Detect which cell encompasses the target text, then output its (X, Y) center coordinate. 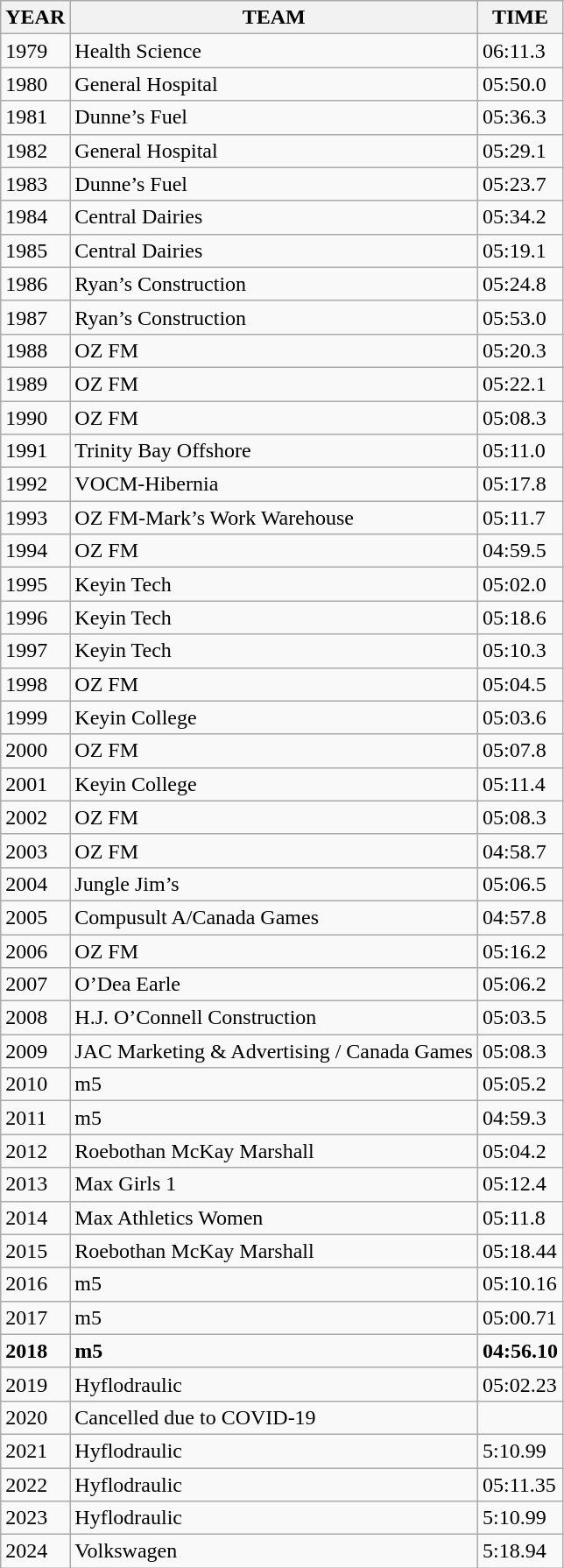
05:00.71 (520, 1317)
05:17.8 (520, 484)
TEAM (274, 18)
05:34.2 (520, 217)
Health Science (274, 51)
05:07.8 (520, 751)
05:23.7 (520, 184)
2016 (35, 1284)
Jungle Jim’s (274, 884)
1989 (35, 384)
2011 (35, 1118)
2008 (35, 1018)
2017 (35, 1317)
04:58.7 (520, 851)
05:11.8 (520, 1218)
1993 (35, 518)
05:36.3 (520, 117)
2023 (35, 1518)
1987 (35, 317)
2018 (35, 1351)
05:12.4 (520, 1184)
YEAR (35, 18)
2003 (35, 851)
04:59.3 (520, 1118)
1994 (35, 551)
2019 (35, 1384)
1992 (35, 484)
Cancelled due to COVID-19 (274, 1417)
05:03.5 (520, 1018)
1979 (35, 51)
VOCM-Hibernia (274, 484)
05:03.6 (520, 717)
1982 (35, 151)
2000 (35, 751)
OZ FM-Mark’s Work Warehouse (274, 518)
1988 (35, 350)
05:02.23 (520, 1384)
Max Girls 1 (274, 1184)
05:22.1 (520, 384)
2006 (35, 950)
05:04.5 (520, 684)
05:06.5 (520, 884)
1986 (35, 284)
04:56.10 (520, 1351)
2022 (35, 1485)
05:53.0 (520, 317)
05:50.0 (520, 84)
1997 (35, 651)
05:11.7 (520, 518)
05:16.2 (520, 950)
04:57.8 (520, 917)
2014 (35, 1218)
05:24.8 (520, 284)
1996 (35, 618)
O’Dea Earle (274, 985)
2020 (35, 1417)
04:59.5 (520, 551)
Volkswagen (274, 1551)
1980 (35, 84)
H.J. O’Connell Construction (274, 1018)
1981 (35, 117)
2001 (35, 784)
05:18.44 (520, 1251)
05:05.2 (520, 1084)
05:29.1 (520, 151)
05:10.16 (520, 1284)
TIME (520, 18)
2005 (35, 917)
05:04.2 (520, 1151)
1984 (35, 217)
05:11.35 (520, 1485)
1998 (35, 684)
2015 (35, 1251)
1999 (35, 717)
05:11.0 (520, 451)
05:02.0 (520, 584)
Max Athletics Women (274, 1218)
05:20.3 (520, 350)
2012 (35, 1151)
2010 (35, 1084)
1995 (35, 584)
05:06.2 (520, 985)
5:18.94 (520, 1551)
Compusult A/Canada Games (274, 917)
JAC Marketing & Advertising / Canada Games (274, 1051)
1985 (35, 251)
2007 (35, 985)
2002 (35, 817)
1983 (35, 184)
2024 (35, 1551)
06:11.3 (520, 51)
05:10.3 (520, 651)
Trinity Bay Offshore (274, 451)
2009 (35, 1051)
2013 (35, 1184)
2021 (35, 1451)
1990 (35, 418)
1991 (35, 451)
05:11.4 (520, 784)
05:19.1 (520, 251)
05:18.6 (520, 618)
2004 (35, 884)
